Output the [x, y] coordinate of the center of the cell containing the given text.  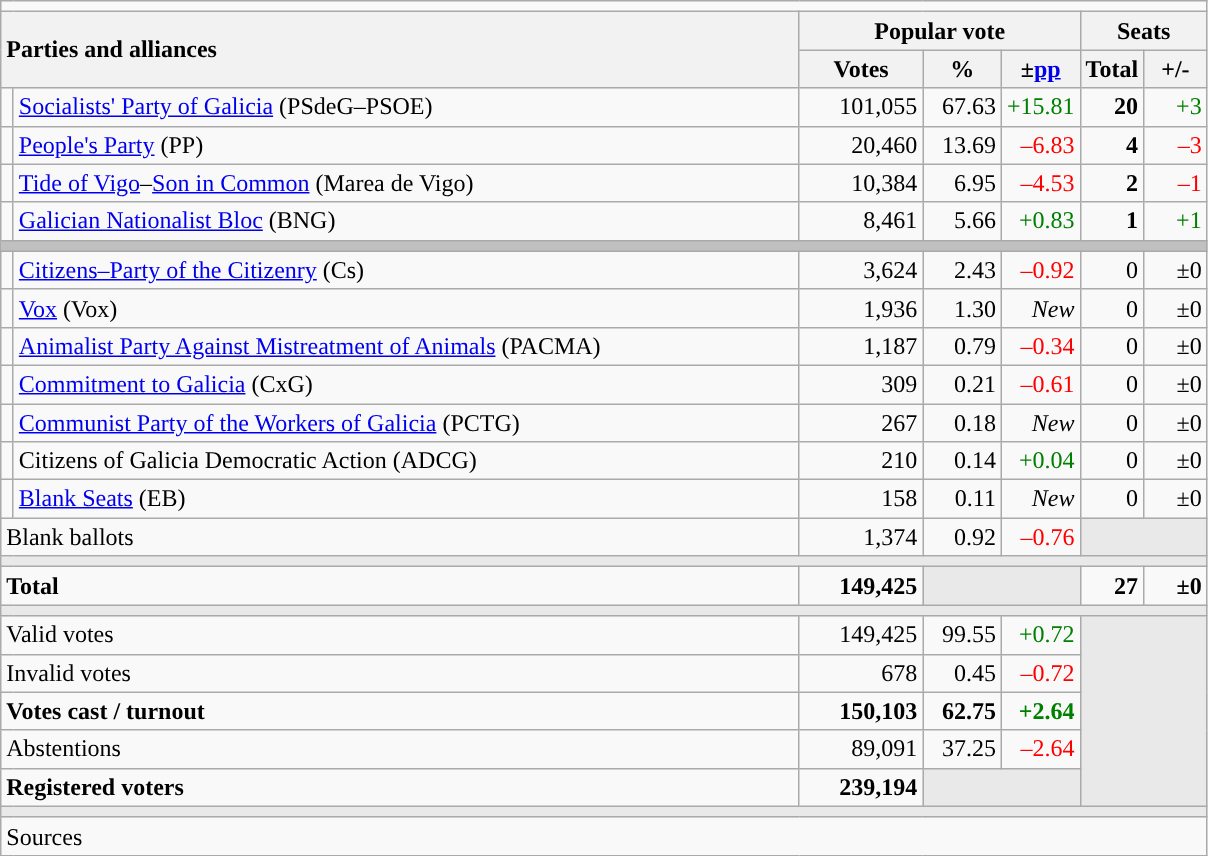
–3 [1176, 145]
20,460 [861, 145]
Blank ballots [400, 537]
Sources [604, 836]
2.43 [962, 270]
6.95 [962, 183]
Abstentions [400, 749]
Galician Nationalist Bloc (BNG) [406, 221]
10,384 [861, 183]
210 [861, 461]
+0.83 [1040, 221]
37.25 [962, 749]
Socialists' Party of Galicia (PSdeG–PSOE) [406, 107]
% [962, 69]
0.21 [962, 384]
1 [1112, 221]
0.79 [962, 346]
158 [861, 499]
–2.64 [1040, 749]
Registered voters [400, 787]
239,194 [861, 787]
4 [1112, 145]
Votes [861, 69]
+0.04 [1040, 461]
8,461 [861, 221]
–0.34 [1040, 346]
13.69 [962, 145]
Popular vote [940, 31]
Commitment to Galicia (CxG) [406, 384]
People's Party (PP) [406, 145]
89,091 [861, 749]
Seats [1144, 31]
–4.53 [1040, 183]
+/- [1176, 69]
20 [1112, 107]
Tide of Vigo–Son in Common (Marea de Vigo) [406, 183]
–0.72 [1040, 673]
Communist Party of the Workers of Galicia (PCTG) [406, 423]
Parties and alliances [400, 50]
678 [861, 673]
0.11 [962, 499]
1.30 [962, 308]
Blank Seats (EB) [406, 499]
+1 [1176, 221]
+15.81 [1040, 107]
2 [1112, 183]
Invalid votes [400, 673]
27 [1112, 586]
–0.76 [1040, 537]
62.75 [962, 711]
–6.83 [1040, 145]
Vox (Vox) [406, 308]
Citizens–Party of the Citizenry (Cs) [406, 270]
–1 [1176, 183]
0.92 [962, 537]
+3 [1176, 107]
267 [861, 423]
+0.72 [1040, 635]
0.45 [962, 673]
±pp [1040, 69]
0.18 [962, 423]
3,624 [861, 270]
0.14 [962, 461]
Animalist Party Against Mistreatment of Animals (PACMA) [406, 346]
5.66 [962, 221]
Votes cast / turnout [400, 711]
–0.61 [1040, 384]
1,187 [861, 346]
–0.92 [1040, 270]
150,103 [861, 711]
99.55 [962, 635]
1,374 [861, 537]
+2.64 [1040, 711]
Citizens of Galicia Democratic Action (ADCG) [406, 461]
Valid votes [400, 635]
309 [861, 384]
101,055 [861, 107]
1,936 [861, 308]
67.63 [962, 107]
